Provide the [X, Y] coordinate of the cell's center where the given text is located.  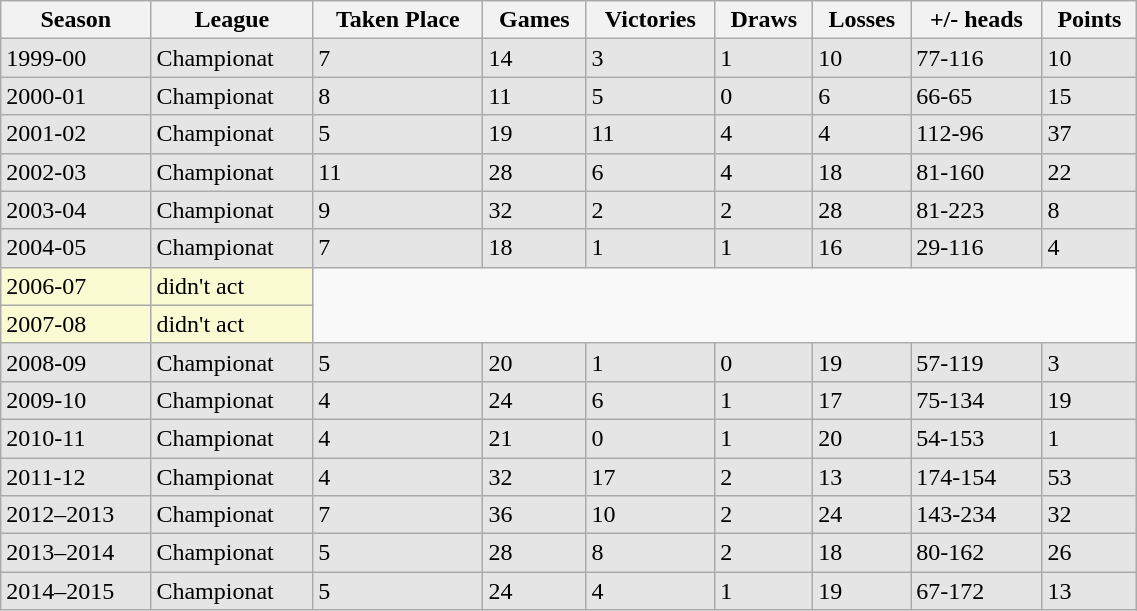
26 [1090, 553]
21 [534, 438]
Losses [862, 20]
14 [534, 58]
81-160 [976, 172]
174-154 [976, 477]
1999-00 [76, 58]
81-223 [976, 210]
League [232, 20]
54-153 [976, 438]
2002-03 [76, 172]
53 [1090, 477]
67-172 [976, 591]
29-116 [976, 248]
15 [1090, 96]
2012–2013 [76, 515]
2009-10 [76, 400]
Taken Place [398, 20]
Games [534, 20]
143-234 [976, 515]
+/- heads [976, 20]
Points [1090, 20]
9 [398, 210]
2010-11 [76, 438]
2001-02 [76, 134]
2000-01 [76, 96]
2003-04 [76, 210]
Season [76, 20]
2008-09 [76, 362]
112-96 [976, 134]
77-116 [976, 58]
Draws [764, 20]
16 [862, 248]
Victories [650, 20]
66-65 [976, 96]
75-134 [976, 400]
22 [1090, 172]
2011-12 [76, 477]
80-162 [976, 553]
2004-05 [76, 248]
2006-07 [76, 286]
2014–2015 [76, 591]
2013–2014 [76, 553]
57-119 [976, 362]
2007-08 [76, 324]
36 [534, 515]
37 [1090, 134]
